Output the (X, Y) coordinate of the center of the cell containing the given text.  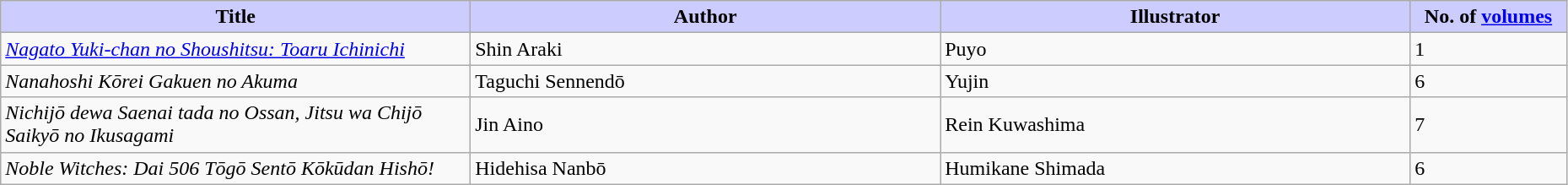
Yujin (1176, 81)
7 (1489, 125)
Noble Witches: Dai 506 Tōgō Sentō Kōkūdan Hishō! (236, 168)
Rein Kuwashima (1176, 125)
Hidehisa Nanbō (705, 168)
Nichijō dewa Saenai tada no Ossan, Jitsu wa Chijō Saikyō no Ikusagami (236, 125)
No. of volumes (1489, 17)
Illustrator (1176, 17)
Nanahoshi Kōrei Gakuen no Akuma (236, 81)
1 (1489, 49)
Jin Aino (705, 125)
Taguchi Sennendō (705, 81)
Nagato Yuki-chan no Shoushitsu: Toaru Ichinichi (236, 49)
Puyo (1176, 49)
Title (236, 17)
Humikane Shimada (1176, 168)
Shin Araki (705, 49)
Author (705, 17)
